Search for the cell housing the specified text and yield its (x, y) center coordinate. 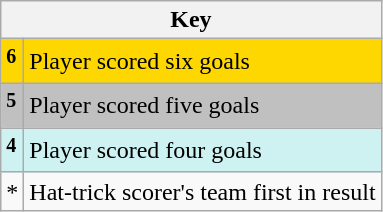
Player scored four goals (202, 150)
Player scored five goals (202, 106)
Player scored six goals (202, 62)
Key (191, 20)
6 (12, 62)
* (12, 191)
5 (12, 106)
4 (12, 150)
Hat-trick scorer's team first in result (202, 191)
